Identify which cell holds the provided text, then report its [X, Y] central coordinate. 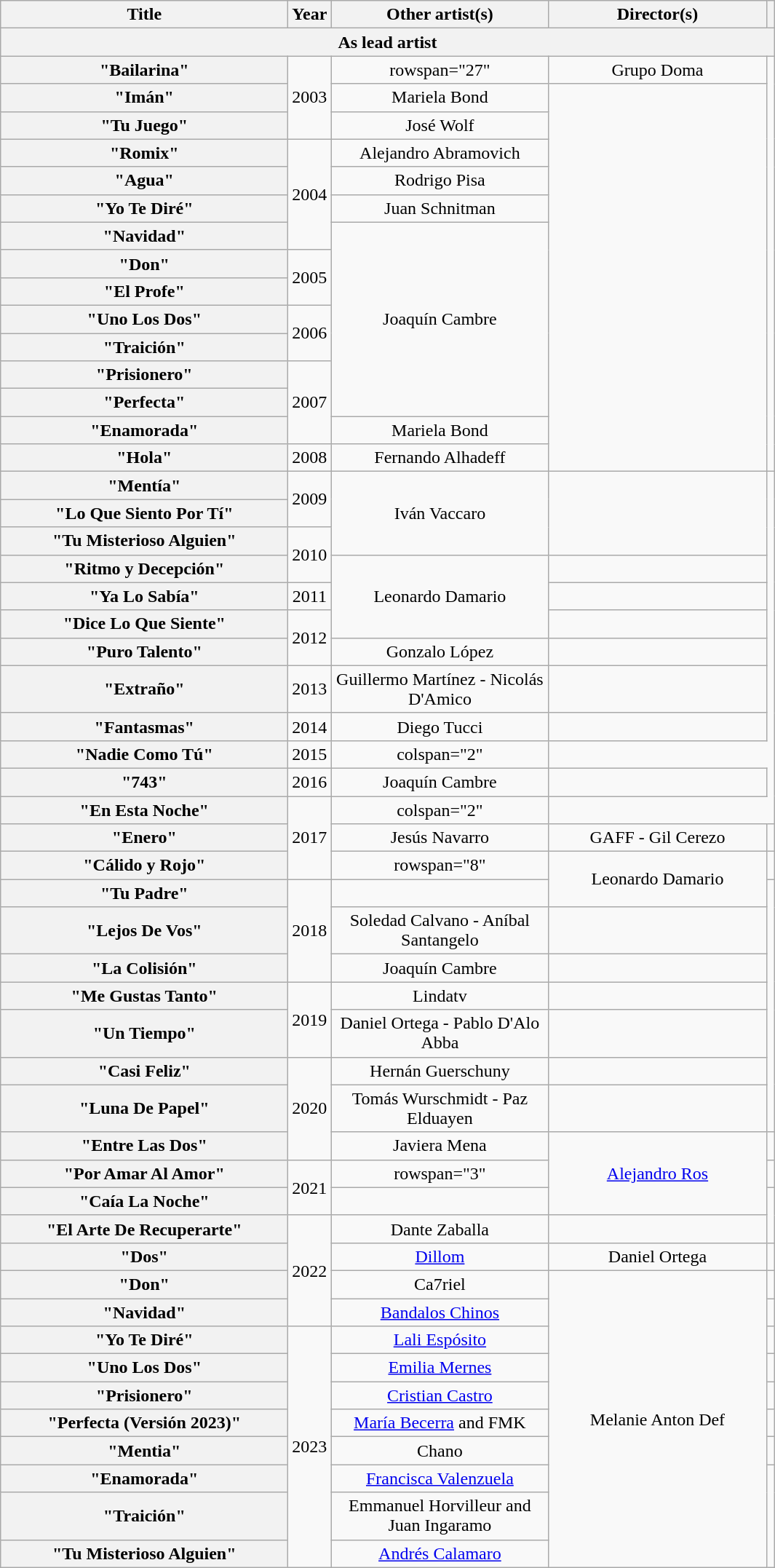
Fernando Alhadeff [440, 458]
"Dice Lo Que Siente" [144, 624]
"Tu Juego" [144, 125]
Daniel Ortega [658, 1256]
"Tu Padre" [144, 893]
"Casi Feliz" [144, 1071]
2006 [310, 333]
"Me Gustas Tanto" [144, 996]
"Bailarina" [144, 70]
"Perfecta (Versión 2023)" [144, 1423]
2009 [310, 499]
Chano [440, 1451]
2011 [310, 596]
Hernán Guerschuny [440, 1071]
"En Esta Noche" [144, 810]
Rodrigo Pisa [440, 181]
Daniel Ortega - Pablo D'Alo Abba [440, 1034]
2010 [310, 555]
2019 [310, 1019]
2008 [310, 458]
"Romix" [144, 153]
Cristian Castro [440, 1395]
Francisca Valenzuela [440, 1478]
"Mentia" [144, 1451]
"Imán" [144, 98]
"Extraño" [144, 689]
"Agua" [144, 181]
"El Profe" [144, 291]
Emmanuel Horvilleur and Juan Ingaramo [440, 1516]
2005 [310, 277]
Other artist(s) [440, 15]
José Wolf [440, 125]
Director(s) [658, 15]
GAFF - Gil Cerezo [658, 838]
"Por Amar Al Amor" [144, 1173]
2021 [310, 1187]
rowspan="8" [440, 866]
As lead artist [387, 42]
"Lo Que Siento Por Tí" [144, 513]
2013 [310, 689]
Lali Espósito [440, 1340]
2016 [310, 782]
"La Colisión" [144, 968]
"Entre Las Dos" [144, 1146]
Gonzalo López [440, 652]
Jesús Navarro [440, 838]
Emilia Mernes [440, 1368]
"Ya Lo Sabía" [144, 596]
Lindatv [440, 996]
Tomás Wurschmidt - Paz Elduayen [440, 1108]
"Luna De Papel" [144, 1108]
"Un Tiempo" [144, 1034]
Diego Tucci [440, 726]
Melanie Anton Def [658, 1419]
Alejandro Ros [658, 1173]
"Fantasmas" [144, 726]
"Enero" [144, 838]
2023 [310, 1447]
Soledad Calvano - Aníbal Santangelo [440, 930]
Year [310, 15]
"Puro Talento" [144, 652]
"El Arte De Recuperarte" [144, 1229]
"Mentía" [144, 486]
Dante Zaballa [440, 1229]
María Becerra and FMK [440, 1423]
2004 [310, 194]
Guillermo Martínez - Nicolás D'Amico [440, 689]
Bandalos Chinos [440, 1312]
2020 [310, 1108]
"Hola" [144, 458]
2003 [310, 98]
2012 [310, 638]
"Dos" [144, 1256]
Andrés Calamaro [440, 1553]
"Cálido y Rojo" [144, 866]
rowspan="27" [440, 70]
Iván Vaccaro [440, 513]
Javiera Mena [440, 1146]
"Ritmo y Decepción" [144, 569]
"Caía La Noche" [144, 1201]
2022 [310, 1270]
Ca7riel [440, 1284]
Dillom [440, 1256]
2017 [310, 838]
Title [144, 15]
Grupo Doma [658, 70]
2014 [310, 726]
Alejandro Abramovich [440, 153]
rowspan="3" [440, 1173]
"Nadie Como Tú" [144, 754]
"743" [144, 782]
2018 [310, 930]
2007 [310, 403]
"Lejos De Vos" [144, 930]
"Perfecta" [144, 403]
2015 [310, 754]
Juan Schnitman [440, 208]
